Find where the given text appears and provide that cell's center as [x, y] coordinate. 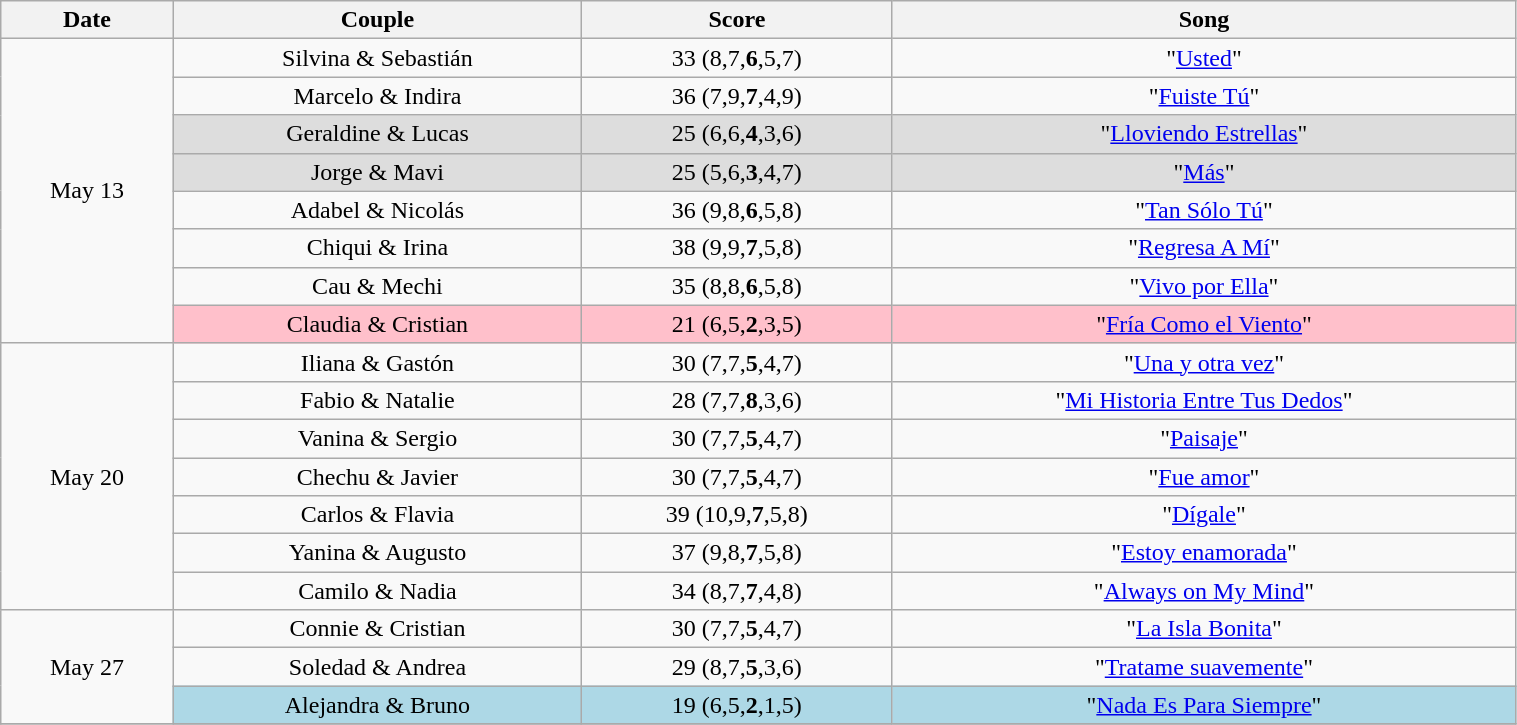
28 (7,7,8,3,6) [737, 400]
"Fría Como el Viento" [1204, 324]
Geraldine & Lucas [378, 134]
34 (8,7,7,4,8) [737, 591]
"Usted" [1204, 58]
May 27 [87, 667]
Song [1204, 20]
Vanina & Sergio [378, 438]
Fabio & Natalie [378, 400]
Yanina & Augusto [378, 553]
Iliana & Gastón [378, 362]
Chechu & Javier [378, 477]
Couple [378, 20]
36 (7,9,7,4,9) [737, 96]
Adabel & Nicolás [378, 210]
Marcelo & Indira [378, 96]
"Paisaje" [1204, 438]
35 (8,8,6,5,8) [737, 286]
38 (9,9,7,5,8) [737, 248]
"Nada Es Para Siempre" [1204, 705]
Cau & Mechi [378, 286]
39 (10,9,7,5,8) [737, 515]
Score [737, 20]
25 (5,6,3,4,7) [737, 172]
"Regresa A Mí" [1204, 248]
21 (6,5,2,3,5) [737, 324]
Jorge & Mavi [378, 172]
Connie & Cristian [378, 629]
36 (9,8,6,5,8) [737, 210]
Alejandra & Bruno [378, 705]
"Lloviendo Estrellas" [1204, 134]
"Más" [1204, 172]
Claudia & Cristian [378, 324]
Chiqui & Irina [378, 248]
"Tan Sólo Tú" [1204, 210]
May 20 [87, 476]
"Mi Historia Entre Tus Dedos" [1204, 400]
May 13 [87, 191]
"La Isla Bonita" [1204, 629]
Carlos & Flavia [378, 515]
Silvina & Sebastián [378, 58]
"Fuiste Tú" [1204, 96]
Date [87, 20]
37 (9,8,7,5,8) [737, 553]
"Fue amor" [1204, 477]
Soledad & Andrea [378, 667]
"Una y otra vez" [1204, 362]
25 (6,6,4,3,6) [737, 134]
"Dígale" [1204, 515]
33 (8,7,6,5,7) [737, 58]
"Always on My Mind" [1204, 591]
"Estoy enamorada" [1204, 553]
"Tratame suavemente" [1204, 667]
29 (8,7,5,3,6) [737, 667]
Camilo & Nadia [378, 591]
"Vivo por Ella" [1204, 286]
19 (6,5,2,1,5) [737, 705]
